Scan for the cell matching the given text and deliver its [x, y] coordinate at center. 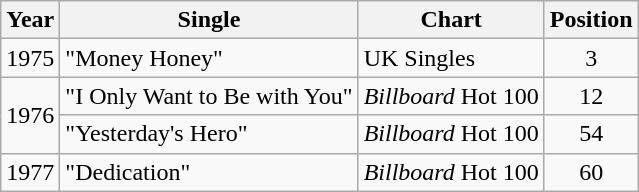
60 [591, 172]
Chart [451, 20]
"Dedication" [209, 172]
3 [591, 58]
1976 [30, 115]
Position [591, 20]
"Yesterday's Hero" [209, 134]
54 [591, 134]
UK Singles [451, 58]
"I Only Want to Be with You" [209, 96]
12 [591, 96]
1977 [30, 172]
Year [30, 20]
1975 [30, 58]
Single [209, 20]
"Money Honey" [209, 58]
